For the text-containing cell, return its midpoint in [x, y] coordinate format. 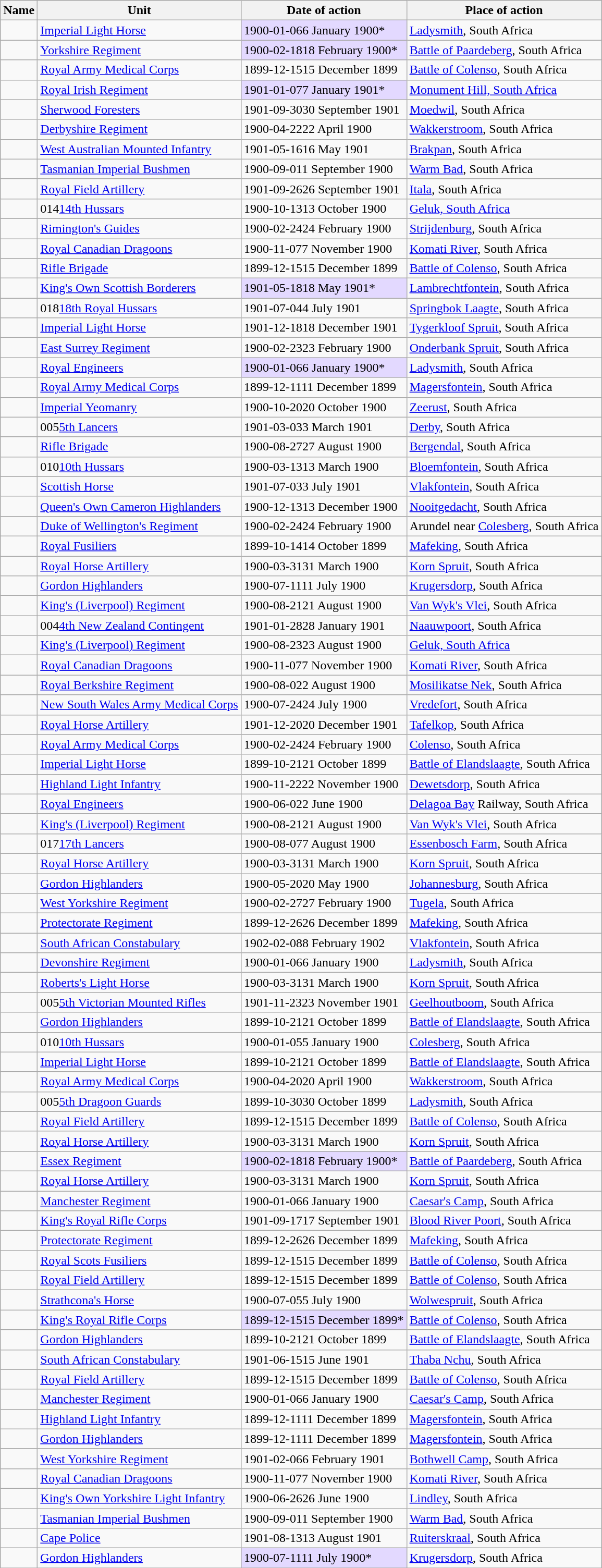
Tafelkop, South Africa [504, 725]
East Surrey Regiment [140, 348]
Lambrechtfontein, South Africa [504, 288]
Lindley, South Africa [504, 1498]
Arundel near Colesberg, South Africa [504, 526]
Mosilikatse Nek, South Africa [504, 685]
01818th Royal Hussars [140, 308]
1900-12-1313 December 1900 [324, 506]
Blood River Poort, South Africa [504, 1221]
1900-11-2222 November 1900 [324, 784]
Imperial Yeomanry [140, 407]
1901-07-044 July 1901 [324, 308]
1901-09-3030 September 1901 [324, 109]
King's Own Yorkshire Light Infantry [140, 1498]
1899-10-1414 October 1899 [324, 546]
1901-05-1818 May 1901* [324, 288]
1901-05-1616 May 1901 [324, 149]
West Australian Mounted Infantry [140, 149]
1900-08-2727 August 1900 [324, 447]
Colesberg, South Africa [504, 1042]
1901-08-1313 August 1901 [324, 1538]
Place of action [504, 10]
Tygerkloof Spruit, South Africa [504, 328]
1899-10-3030 October 1899 [324, 1101]
Brakpan, South Africa [504, 149]
Wolwespruit, South Africa [504, 1300]
01414th Hussars [140, 209]
1900-06-2626 June 1900 [324, 1498]
1901-09-1717 September 1901 [324, 1221]
1900-10-1313 October 1900 [324, 209]
1900-08-2323 August 1900 [324, 645]
1902-02-088 February 1902 [324, 943]
1900-07-055 July 1900 [324, 1300]
Bloemfontein, South Africa [504, 467]
Roberts's Light Horse [140, 983]
Sherwood Foresters [140, 109]
1900-02-2323 February 1900 [324, 348]
Geelhoutboom, South Africa [504, 1002]
Naauwpoort, South Africa [504, 626]
Dewetsdorp, South Africa [504, 784]
1900-04-2020 April 1900 [324, 1082]
1901-11-2323 November 1901 [324, 1002]
1901-01-077 January 1901* [324, 90]
Strathcona's Horse [140, 1300]
1900-02-2727 February 1900 [324, 903]
Cape Police [140, 1538]
1901-12-1818 December 1901 [324, 328]
1900-06-022 June 1900 [324, 804]
1900-03-1313 March 1900 [324, 467]
1901-06-1515 June 1901 [324, 1359]
Moedwil, South Africa [504, 109]
0044th New Zealand Contingent [140, 626]
1901-01-2828 January 1901 [324, 626]
1901-07-033 July 1901 [324, 486]
1900-04-2222 April 1900 [324, 129]
New South Wales Army Medical Corps [140, 705]
Springbok Laagte, South Africa [504, 308]
Thaba Nchu, South Africa [504, 1359]
Duke of Wellington's Regiment [140, 526]
Rimington's Guides [140, 228]
Unit [140, 10]
Date of action [324, 10]
Colenso, South Africa [504, 744]
Royal Scots Fusiliers [140, 1260]
Vredefort, South Africa [504, 705]
Derbyshire Regiment [140, 129]
1899-12-1515 December 1899* [324, 1320]
Tugela, South Africa [504, 903]
1900-07-1111 July 1900* [324, 1558]
Onderbank Spruit, South Africa [504, 348]
1900-08-077 August 1900 [324, 843]
1901-09-2626 September 1901 [324, 189]
1900-08-022 August 1900 [324, 685]
0055th Lancers [140, 427]
Name [19, 10]
Bergendal, South Africa [504, 447]
1900-10-2020 October 1900 [324, 407]
Royal Berkshire Regiment [140, 685]
Itala, South Africa [504, 189]
Essex Regiment [140, 1161]
Queen's Own Cameron Highlanders [140, 506]
Delagoa Bay Railway, South Africa [504, 804]
Derby, South Africa [504, 427]
1901-03-033 March 1901 [324, 427]
1900-01-055 January 1900 [324, 1042]
1901-12-2020 December 1901 [324, 725]
Devonshire Regiment [140, 963]
Yorkshire Regiment [140, 50]
Essenbosch Farm, South Africa [504, 843]
Zeerust, South Africa [504, 407]
1900-07-1111 July 1900 [324, 586]
1900-05-2020 May 1900 [324, 884]
Johannesburg, South Africa [504, 884]
01717th Lancers [140, 843]
0055th Dragoon Guards [140, 1101]
Strijdenburg, South Africa [504, 228]
Scottish Horse [140, 486]
Nooitgedacht, South Africa [504, 506]
King's Own Scottish Borderers [140, 288]
1900-07-2424 July 1900 [324, 705]
1901-02-066 February 1901 [324, 1459]
Ruiterskraal, South Africa [504, 1538]
0055th Victorian Mounted Rifles [140, 1002]
Royal Irish Regiment [140, 90]
Royal Fusiliers [140, 546]
Monument Hill, South Africa [504, 90]
Bothwell Camp, South Africa [504, 1459]
